From the cell containing the given text, extract its center point as [X, Y] coordinate. 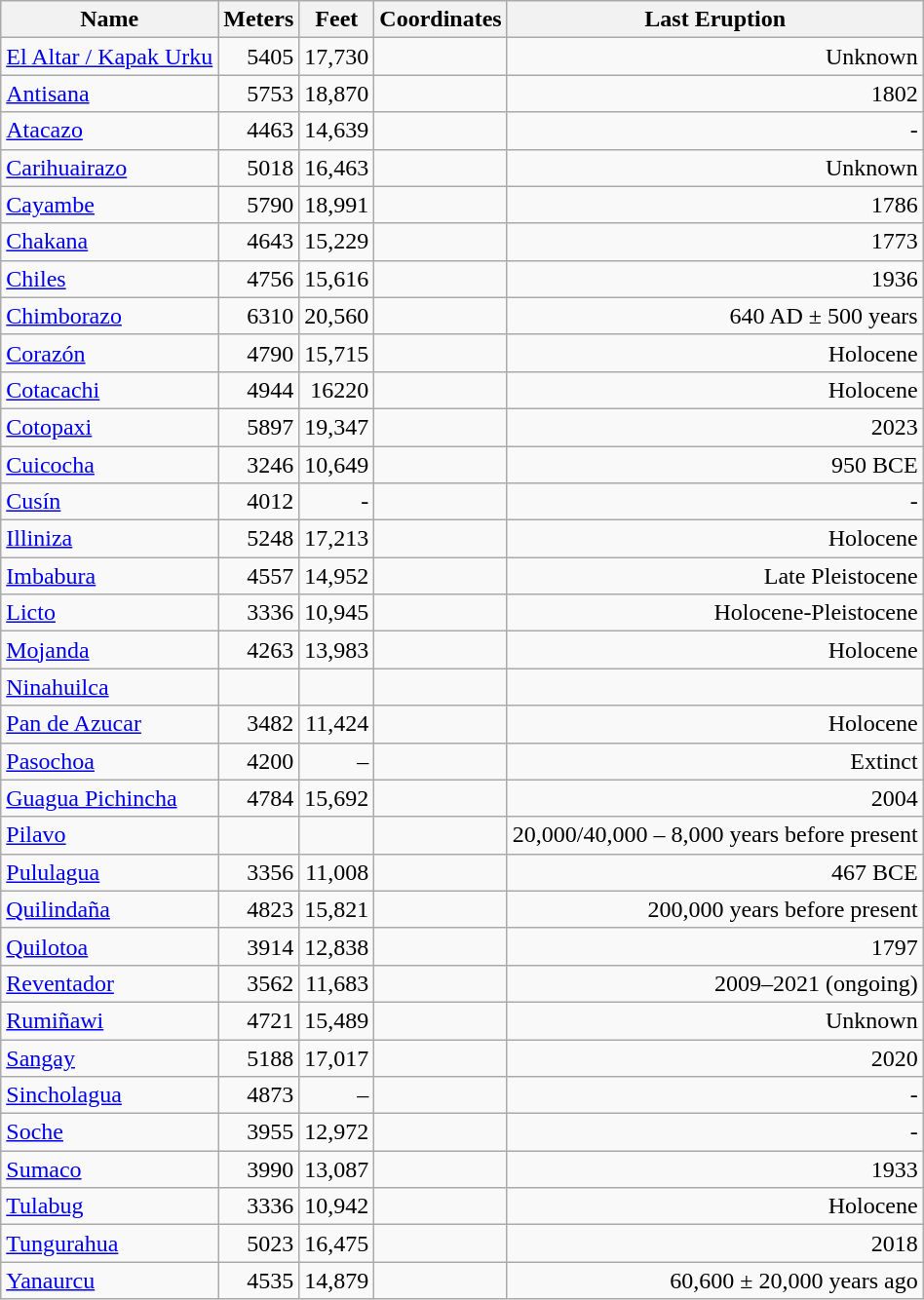
10,945 [337, 613]
17,730 [337, 57]
5790 [259, 205]
Meters [259, 19]
11,008 [337, 872]
Mojanda [109, 650]
Soche [109, 1132]
4463 [259, 131]
Feet [337, 19]
Atacazo [109, 131]
12,972 [337, 1132]
3562 [259, 983]
10,649 [337, 465]
17,017 [337, 1057]
15,715 [337, 353]
Pululagua [109, 872]
1936 [715, 279]
16,475 [337, 1243]
El Altar / Kapak Urku [109, 57]
4823 [259, 909]
15,821 [337, 909]
Extinct [715, 761]
Sincholagua [109, 1095]
Reventador [109, 983]
4012 [259, 502]
Name [109, 19]
2009–2021 (ongoing) [715, 983]
2018 [715, 1243]
16220 [337, 390]
5023 [259, 1243]
2020 [715, 1057]
5405 [259, 57]
14,639 [337, 131]
11,683 [337, 983]
467 BCE [715, 872]
Guagua Pichincha [109, 798]
5018 [259, 168]
Cotopaxi [109, 427]
1802 [715, 94]
3990 [259, 1169]
Ninahuilca [109, 687]
13,983 [337, 650]
3914 [259, 946]
20,000/40,000 – 8,000 years before present [715, 835]
Late Pleistocene [715, 576]
Coordinates [441, 19]
Chiles [109, 279]
Sangay [109, 1057]
Tulabug [109, 1206]
18,991 [337, 205]
Holocene-Pleistocene [715, 613]
13,087 [337, 1169]
11,424 [337, 724]
Licto [109, 613]
4756 [259, 279]
Chimborazo [109, 316]
5188 [259, 1057]
4944 [259, 390]
640 AD ± 500 years [715, 316]
Cayambe [109, 205]
1933 [715, 1169]
15,692 [337, 798]
Cusín [109, 502]
Pan de Azucar [109, 724]
200,000 years before present [715, 909]
Quilotoa [109, 946]
3356 [259, 872]
5897 [259, 427]
3246 [259, 465]
Carihuairazo [109, 168]
4557 [259, 576]
Cuicocha [109, 465]
Antisana [109, 94]
15,616 [337, 279]
Rumiñawi [109, 1020]
5248 [259, 539]
Yanaurcu [109, 1281]
4873 [259, 1095]
Pilavo [109, 835]
60,600 ± 20,000 years ago [715, 1281]
6310 [259, 316]
12,838 [337, 946]
Quilindaña [109, 909]
3955 [259, 1132]
15,489 [337, 1020]
950 BCE [715, 465]
4535 [259, 1281]
17,213 [337, 539]
3482 [259, 724]
15,229 [337, 242]
2023 [715, 427]
16,463 [337, 168]
18,870 [337, 94]
4263 [259, 650]
Pasochoa [109, 761]
Corazón [109, 353]
4200 [259, 761]
Imbabura [109, 576]
4721 [259, 1020]
Chakana [109, 242]
19,347 [337, 427]
4790 [259, 353]
10,942 [337, 1206]
1786 [715, 205]
Sumaco [109, 1169]
4784 [259, 798]
20,560 [337, 316]
1797 [715, 946]
5753 [259, 94]
14,952 [337, 576]
Illiniza [109, 539]
1773 [715, 242]
4643 [259, 242]
2004 [715, 798]
Cotacachi [109, 390]
Last Eruption [715, 19]
Tungurahua [109, 1243]
14,879 [337, 1281]
